Output the (X, Y) coordinate of the center of the cell containing the given text.  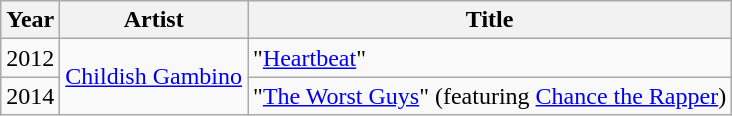
Title (490, 20)
Childish Gambino (154, 77)
"Heartbeat" (490, 58)
Artist (154, 20)
"The Worst Guys" (featuring Chance the Rapper) (490, 96)
Year (30, 20)
2012 (30, 58)
2014 (30, 96)
